Determine the (X, Y) coordinate at the center of the cell enclosing the given text.  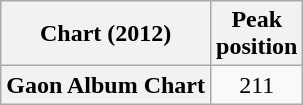
Chart (2012) (106, 34)
211 (257, 85)
Gaon Album Chart (106, 85)
Peakposition (257, 34)
